From the cell containing the given text, extract its center point as [x, y] coordinate. 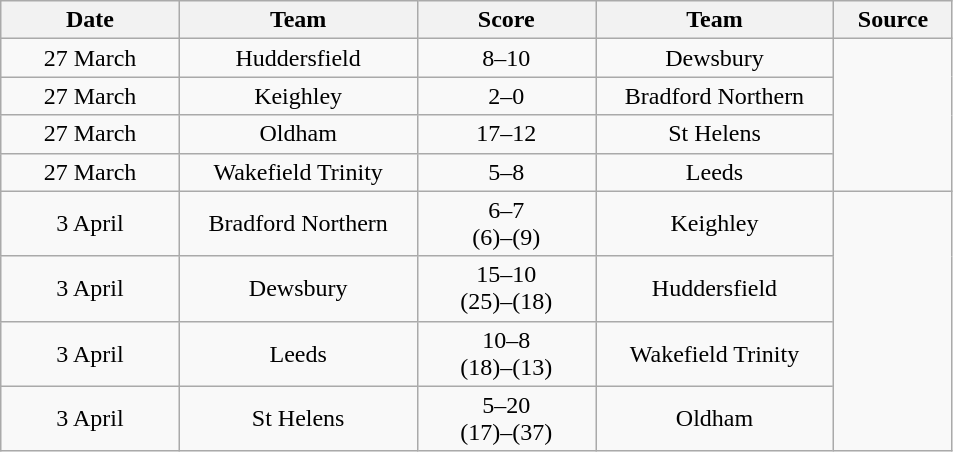
Score [506, 20]
17–12 [506, 134]
5–8 [506, 172]
10–8(18)–(13) [506, 354]
2–0 [506, 96]
5–20(17)–(37) [506, 418]
8–10 [506, 58]
15–10(25)–(18) [506, 288]
Source [892, 20]
6–7(6)–(9) [506, 224]
Date [90, 20]
